Detect which cell encompasses the target text, then output its (X, Y) center coordinate. 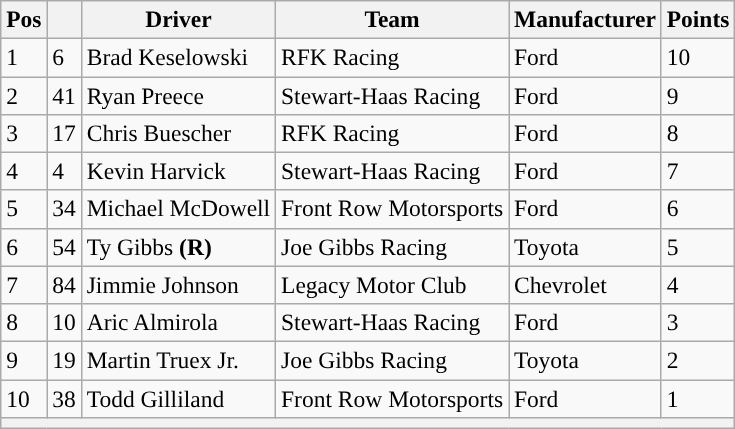
54 (64, 247)
Aric Almirola (178, 322)
Kevin Harvick (178, 171)
34 (64, 209)
17 (64, 133)
Ryan Preece (178, 95)
Chevrolet (586, 285)
Pos (24, 19)
84 (64, 285)
Michael McDowell (178, 209)
Points (698, 19)
Jimmie Johnson (178, 285)
Driver (178, 19)
Chris Buescher (178, 133)
Team (392, 19)
41 (64, 95)
38 (64, 398)
19 (64, 360)
Martin Truex Jr. (178, 360)
Ty Gibbs (R) (178, 247)
Legacy Motor Club (392, 285)
Todd Gilliland (178, 398)
Brad Keselowski (178, 57)
Manufacturer (586, 19)
